From the cell containing the given text, extract its center point as (X, Y) coordinate. 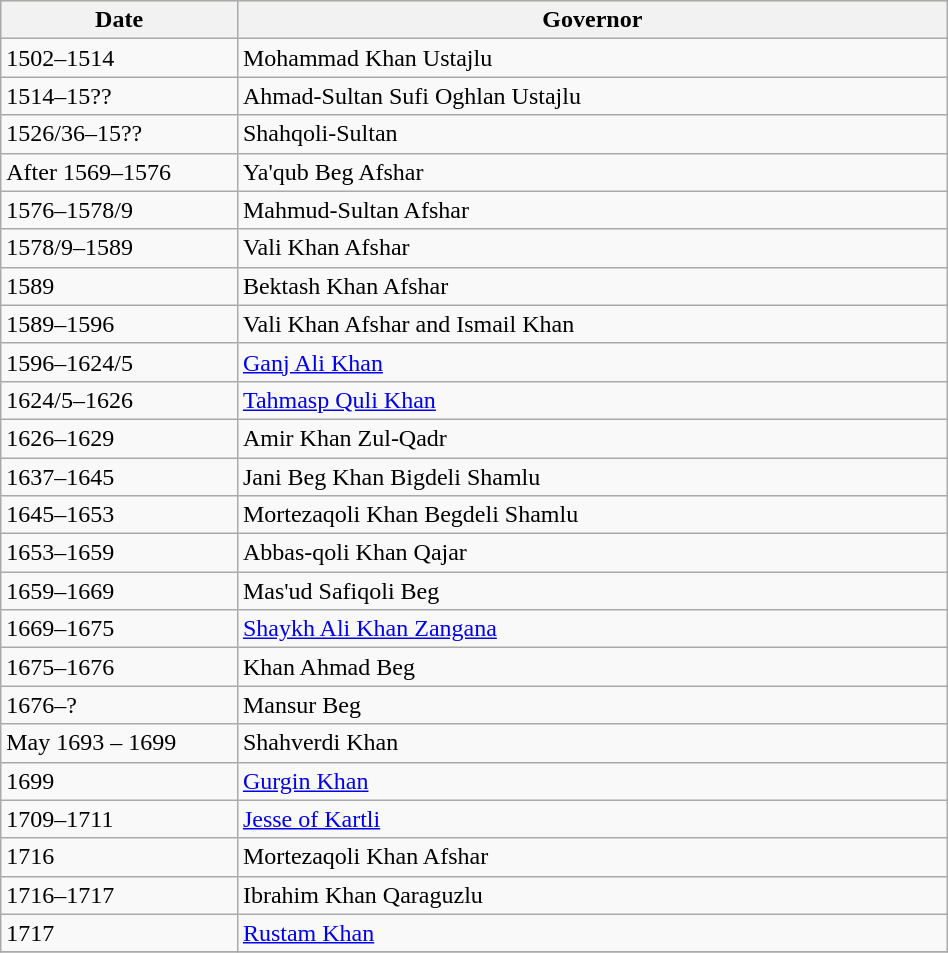
1699 (120, 781)
1717 (120, 933)
1716–1717 (120, 895)
Mortezaqoli Khan Begdeli Shamlu (592, 515)
1578/9–1589 (120, 248)
1659–1669 (120, 591)
Ahmad-Sultan Sufi Oghlan Ustajlu (592, 96)
1645–1653 (120, 515)
1589–1596 (120, 324)
Gurgin Khan (592, 781)
1624/5–1626 (120, 400)
Rustam Khan (592, 933)
1676–? (120, 705)
Shahverdi Khan (592, 743)
1576–1578/9 (120, 210)
Date (120, 20)
Jesse of Kartli (592, 819)
Amir Khan Zul-Qadr (592, 438)
1669–1675 (120, 629)
Mohammad Khan Ustajlu (592, 58)
Governor (592, 20)
Mortezaqoli Khan Afshar (592, 857)
Ibrahim Khan Qaraguzlu (592, 895)
Vali Khan Afshar and Ismail Khan (592, 324)
Ganj Ali Khan (592, 362)
Shaykh Ali Khan Zangana (592, 629)
Abbas-qoli Khan Qajar (592, 553)
1502–1514 (120, 58)
Vali Khan Afshar (592, 248)
Mansur Beg (592, 705)
Tahmasp Quli Khan (592, 400)
1653–1659 (120, 553)
1596–1624/5 (120, 362)
Jani Beg Khan Bigdeli Shamlu (592, 477)
Shahqoli-Sultan (592, 134)
1709–1711 (120, 819)
1514–15?? (120, 96)
Khan Ahmad Beg (592, 667)
1526/36–15?? (120, 134)
1637–1645 (120, 477)
Mahmud-Sultan Afshar (592, 210)
1589 (120, 286)
May 1693 – 1699 (120, 743)
After 1569–1576 (120, 172)
Bektash Khan Afshar (592, 286)
Ya'qub Beg Afshar (592, 172)
1626–1629 (120, 438)
1675–1676 (120, 667)
Mas'ud Safiqoli Beg (592, 591)
1716 (120, 857)
